Return the (X, Y) coordinate for the center point of the cell that contains the specified text.  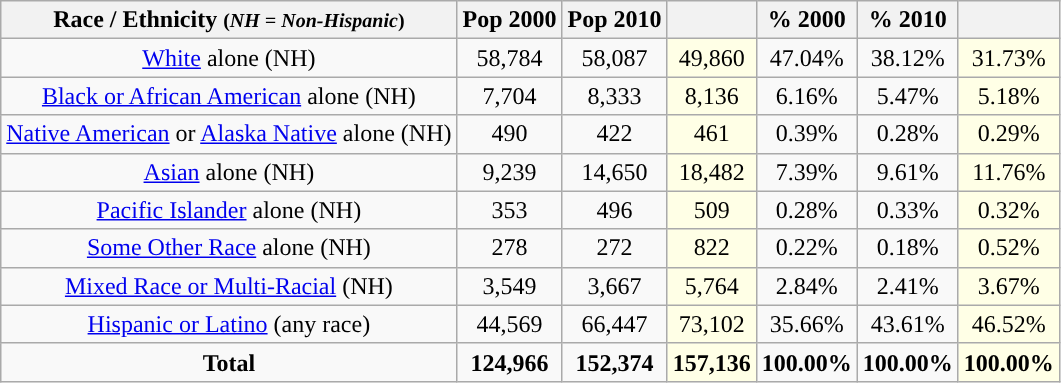
43.61% (908, 324)
490 (510, 134)
Hispanic or Latino (any race) (229, 324)
35.66% (806, 324)
6.16% (806, 96)
7,704 (510, 96)
0.52% (1008, 248)
5.18% (1008, 96)
% 2000 (806, 20)
Black or African American alone (NH) (229, 96)
0.29% (1008, 134)
58,087 (614, 58)
422 (614, 134)
5,764 (712, 286)
0.18% (908, 248)
Native American or Alaska Native alone (NH) (229, 134)
Pop 2000 (510, 20)
272 (614, 248)
18,482 (712, 172)
Pop 2010 (614, 20)
Race / Ethnicity (NH = Non-Hispanic) (229, 20)
Asian alone (NH) (229, 172)
2.41% (908, 286)
0.32% (1008, 210)
152,374 (614, 362)
8,136 (712, 96)
461 (712, 134)
31.73% (1008, 58)
47.04% (806, 58)
11.76% (1008, 172)
Some Other Race alone (NH) (229, 248)
38.12% (908, 58)
58,784 (510, 58)
73,102 (712, 324)
496 (614, 210)
White alone (NH) (229, 58)
Pacific Islander alone (NH) (229, 210)
0.33% (908, 210)
66,447 (614, 324)
124,966 (510, 362)
0.39% (806, 134)
2.84% (806, 286)
Total (229, 362)
3.67% (1008, 286)
7.39% (806, 172)
3,549 (510, 286)
0.22% (806, 248)
5.47% (908, 96)
3,667 (614, 286)
14,650 (614, 172)
509 (712, 210)
9,239 (510, 172)
% 2010 (908, 20)
157,136 (712, 362)
46.52% (1008, 324)
Mixed Race or Multi-Racial (NH) (229, 286)
822 (712, 248)
353 (510, 210)
44,569 (510, 324)
8,333 (614, 96)
9.61% (908, 172)
49,860 (712, 58)
278 (510, 248)
